Capture the cell that displays the provided text and extract its (X, Y) central coordinate. 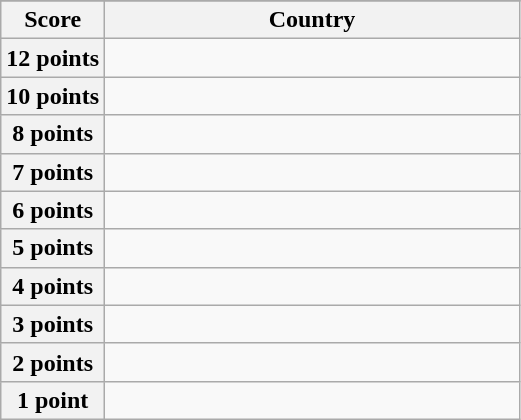
3 points (53, 324)
Country (312, 20)
8 points (53, 134)
7 points (53, 172)
5 points (53, 248)
12 points (53, 58)
10 points (53, 96)
1 point (53, 400)
Score (53, 20)
2 points (53, 362)
4 points (53, 286)
6 points (53, 210)
